Provide the (X, Y) coordinate of the cell's center where the given text is located.  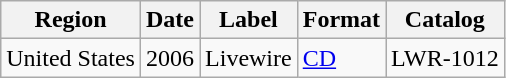
CD (341, 58)
2006 (170, 58)
United States (71, 58)
Livewire (249, 58)
Format (341, 20)
Region (71, 20)
Date (170, 20)
Catalog (446, 20)
LWR-1012 (446, 58)
Label (249, 20)
